Determine the [x, y] coordinate at the center of the cell enclosing the given text.  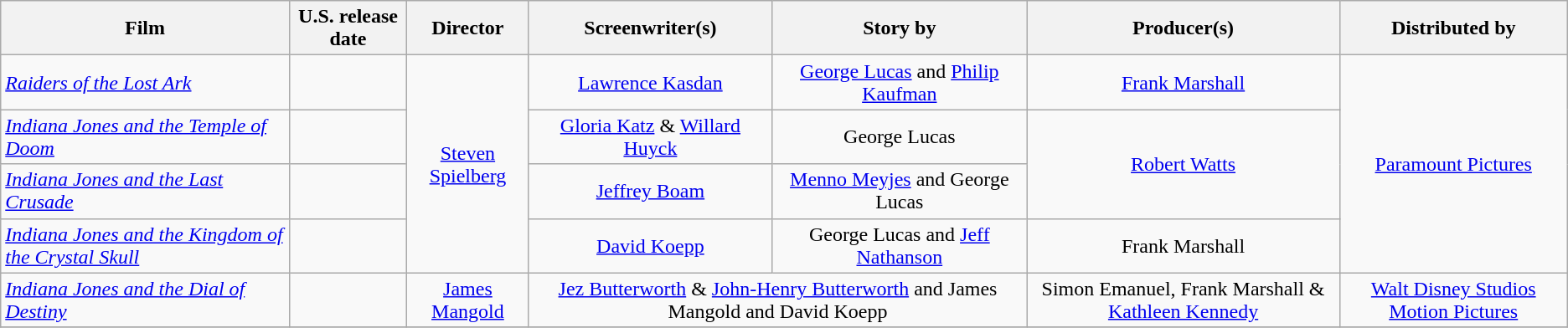
Simon Emanuel, Frank Marshall & Kathleen Kennedy [1183, 300]
George Lucas and Jeff Nathanson [900, 246]
Paramount Pictures [1453, 164]
Jez Butterworth & John-Henry Butterworth and James Mangold and David Koepp [777, 300]
Raiders of the Lost Ark [146, 82]
Robert Watts [1183, 164]
Indiana Jones and the Last Crusade [146, 191]
George Lucas [900, 137]
Distributed by [1453, 28]
Film [146, 28]
Indiana Jones and the Temple of Doom [146, 137]
Gloria Katz & Willard Huyck [650, 137]
Lawrence Kasdan [650, 82]
David Koepp [650, 246]
Producer(s) [1183, 28]
Director [467, 28]
Walt Disney Studios Motion Pictures [1453, 300]
Screenwriter(s) [650, 28]
Story by [900, 28]
Menno Meyjes and George Lucas [900, 191]
Indiana Jones and the Kingdom of the Crystal Skull [146, 246]
Steven Spielberg [467, 164]
George Lucas and Philip Kaufman [900, 82]
U.S. release date [348, 28]
James Mangold [467, 300]
Indiana Jones and the Dial of Destiny [146, 300]
Jeffrey Boam [650, 191]
